Detect which cell encompasses the target text, then output its [x, y] center coordinate. 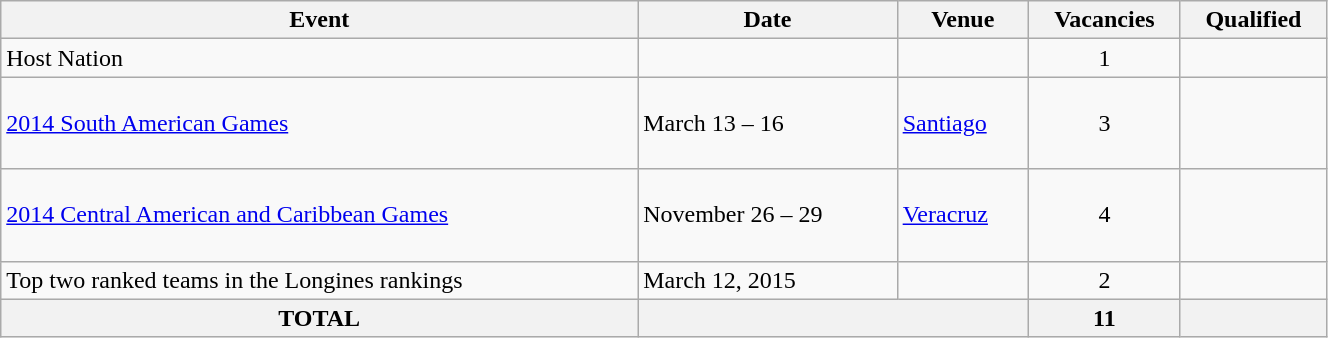
2014 Central American and Caribbean Games [320, 215]
Date [768, 20]
Veracruz [962, 215]
2 [1104, 280]
Event [320, 20]
2014 South American Games [320, 123]
March 12, 2015 [768, 280]
1 [1104, 58]
4 [1104, 215]
3 [1104, 123]
Santiago [962, 123]
November 26 – 29 [768, 215]
11 [1104, 318]
Qualified [1253, 20]
March 13 – 16 [768, 123]
TOTAL [320, 318]
Venue [962, 20]
Vacancies [1104, 20]
Host Nation [320, 58]
Top two ranked teams in the Longines rankings [320, 280]
